Scan for the cell matching the given text and deliver its [X, Y] coordinate at center. 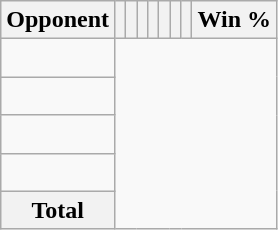
Total [58, 210]
Opponent [58, 20]
Win % [234, 20]
